Scan for the cell matching the given text and deliver its [X, Y] coordinate at center. 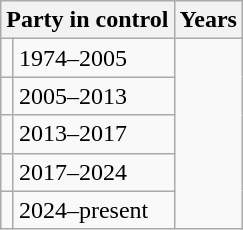
Party in control [88, 20]
2017–2024 [94, 172]
2005–2013 [94, 96]
1974–2005 [94, 58]
Years [208, 20]
2013–2017 [94, 134]
2024–present [94, 210]
